Locate the cell with the specified text and output its [X, Y] center coordinate. 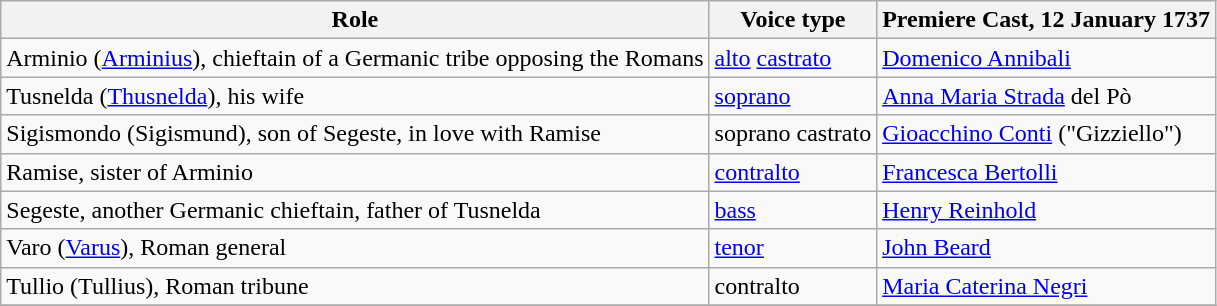
soprano [793, 96]
Gioacchino Conti ("Gizziello") [1046, 134]
Tullio (Tullius), Roman tribune [355, 286]
Segeste, another Germanic chieftain, father of Tusnelda [355, 210]
Role [355, 20]
Maria Caterina Negri [1046, 286]
Varo (Varus), Roman general [355, 248]
tenor [793, 248]
alto castrato [793, 58]
John Beard [1046, 248]
Sigismondo (Sigismund), son of Segeste, in love with Ramise [355, 134]
Ramise, sister of Arminio [355, 172]
Arminio (Arminius), chieftain of a Germanic tribe opposing the Romans [355, 58]
Tusnelda (Thusnelda), his wife [355, 96]
Francesca Bertolli [1046, 172]
Anna Maria Strada del Pò [1046, 96]
Premiere Cast, 12 January 1737 [1046, 20]
soprano castrato [793, 134]
Voice type [793, 20]
Domenico Annibali [1046, 58]
Henry Reinhold [1046, 210]
bass [793, 210]
